Locate the cell with the specified text and output its [x, y] center coordinate. 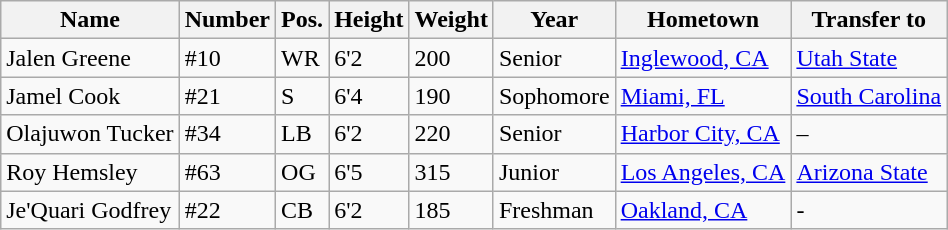
Freshman [554, 210]
#63 [227, 172]
#34 [227, 134]
Arizona State [869, 172]
LB [302, 134]
Los Angeles, CA [703, 172]
Transfer to [869, 20]
OG [302, 172]
Sophomore [554, 96]
South Carolina [869, 96]
WR [302, 58]
Height [369, 20]
- [869, 210]
Je'Quari Godfrey [90, 210]
6'5 [369, 172]
Jalen Greene [90, 58]
Weight [451, 20]
Name [90, 20]
Harbor City, CA [703, 134]
Jamel Cook [90, 96]
CB [302, 210]
#10 [227, 58]
Roy Hemsley [90, 172]
Inglewood, CA [703, 58]
6'4 [369, 96]
200 [451, 58]
Utah State [869, 58]
190 [451, 96]
#22 [227, 210]
– [869, 134]
Pos. [302, 20]
Miami, FL [703, 96]
S [302, 96]
Year [554, 20]
185 [451, 210]
315 [451, 172]
Olajuwon Tucker [90, 134]
Number [227, 20]
Junior [554, 172]
220 [451, 134]
Hometown [703, 20]
Oakland, CA [703, 210]
#21 [227, 96]
